Output the (x, y) coordinate of the center of the cell containing the given text.  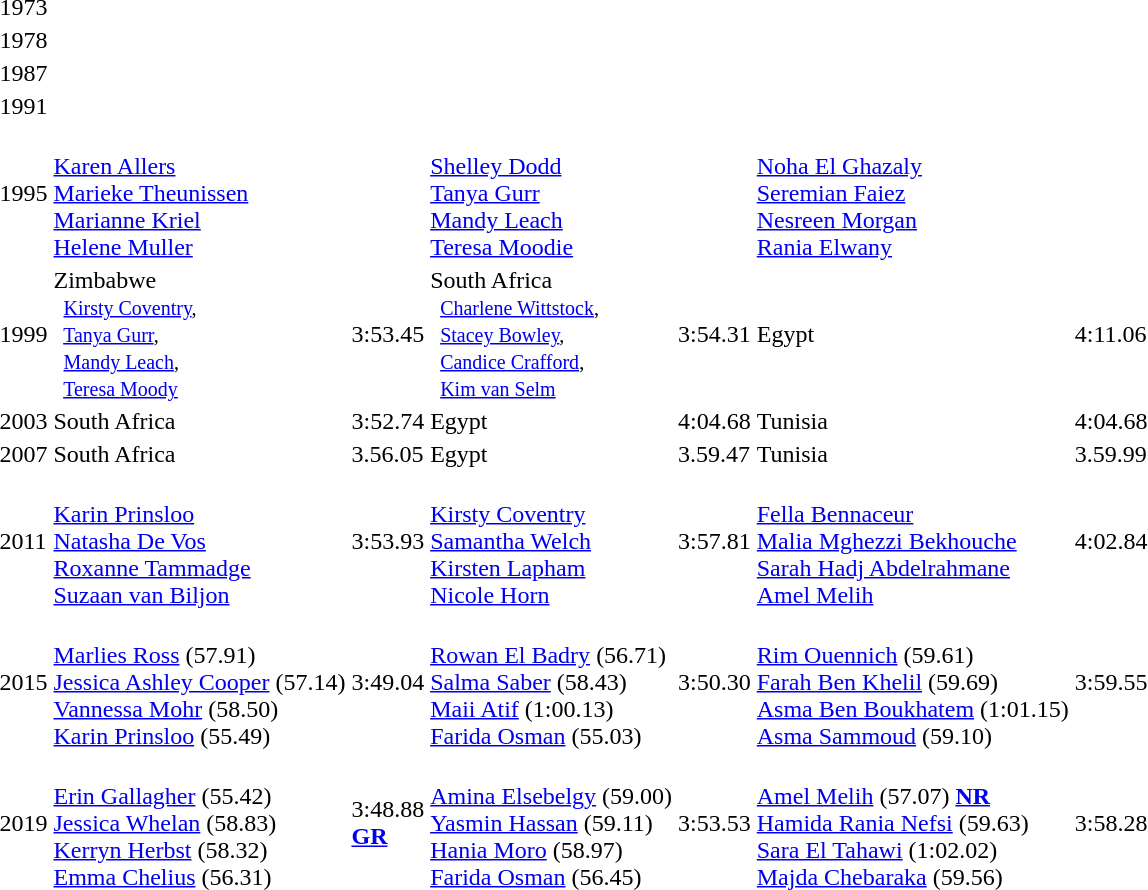
3.56.05 (388, 454)
3:57.81 (715, 541)
Kirsty CoventrySamantha Welch Kirsten LaphamNicole Horn (552, 541)
3:52.74 (388, 421)
South Africa Charlene Wittstock, Stacey Bowley, Candice Crafford, Kim van Selm (552, 334)
Karin PrinslooNatasha De Vos Roxanne TammadgeSuzaan van Biljon (200, 541)
4:04.68 (715, 421)
Noha El Ghazaly Seremian Faiez Nesreen Morgan Rania Elwany (912, 193)
Rowan El Badry (56.71)Salma Saber (58.43)Maii Atif (1:00.13)Farida Osman (55.03) (552, 682)
3:53.45 (388, 334)
Rim Ouennich (59.61)Farah Ben Khelil (59.69)Asma Ben Boukhatem (1:01.15)Asma Sammoud (59.10) (912, 682)
Fella BennaceurMalia Mghezzi Bekhouche Sarah Hadj AbdelrahmaneAmel Melih (912, 541)
3:54.31 (715, 334)
3.59.47 (715, 454)
3:50.30 (715, 682)
3:53.93 (388, 541)
Shelley Dodd Tanya Gurr Mandy Leach Teresa Moodie (552, 193)
Karen Allers Marieke Theunissen Marianne Kriel Helene Muller (200, 193)
Zimbabwe Kirsty Coventry, Tanya Gurr, Mandy Leach, Teresa Moody (200, 334)
3:49.04 (388, 682)
Marlies Ross (57.91)Jessica Ashley Cooper (57.14)Vannessa Mohr (58.50)Karin Prinsloo (55.49) (200, 682)
